Return the [X, Y] coordinate for the center point of the cell that contains the specified text.  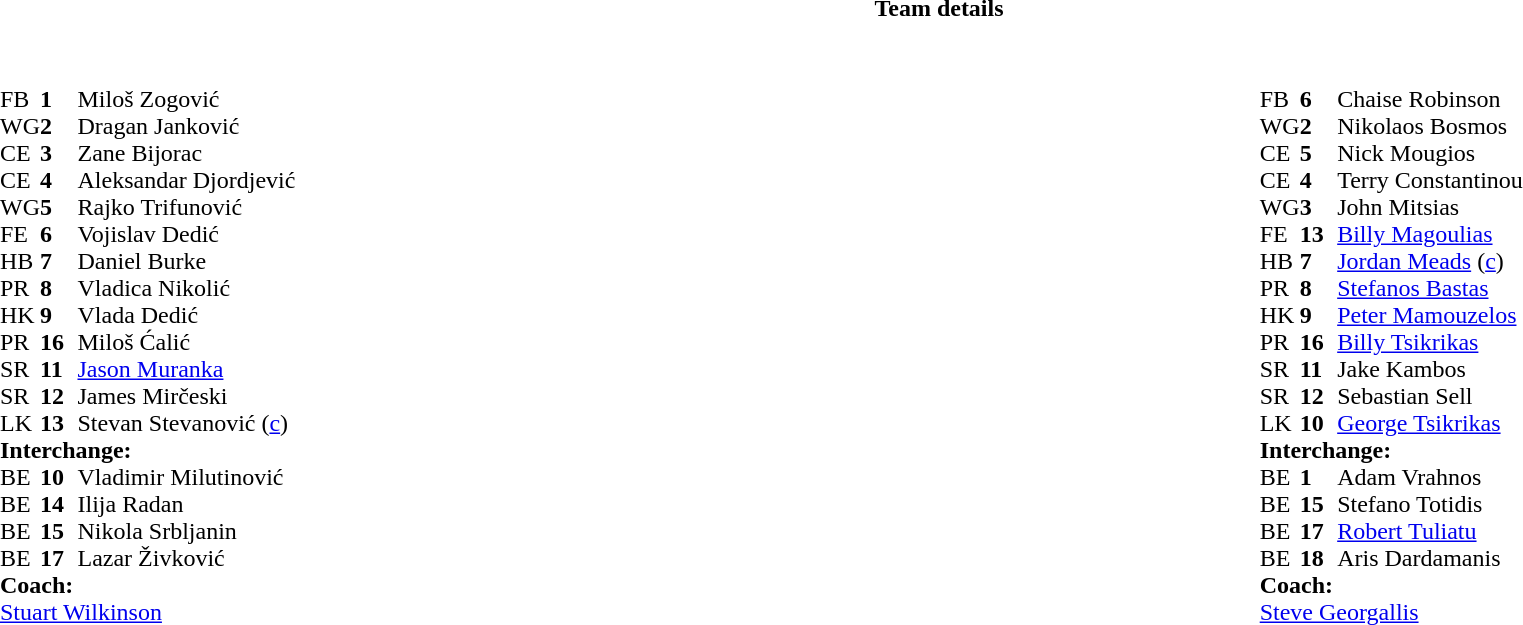
Nikola Srbljanin [186, 532]
Stevan Stevanović (c) [186, 424]
Adam Vrahnos [1430, 478]
John Mitsias [1430, 208]
Nick Mougios [1430, 154]
Sebastian Sell [1430, 396]
Peter Mamouzelos [1430, 316]
Vladimir Milutinović [186, 478]
Jake Kambos [1430, 370]
Aleksandar Djordjević [186, 180]
Vlada Dedić [186, 316]
James Mirčeski [186, 396]
Nikolaos Bosmos [1430, 126]
Lazar Živković [186, 558]
Robert Tuliatu [1430, 532]
Miloš Zogović [186, 100]
Zane Bijorac [186, 154]
Miloš Ćalić [186, 342]
Aris Dardamanis [1430, 558]
Jason Muranka [186, 370]
Billy Tsikrikas [1430, 342]
Jordan Meads (c) [1430, 262]
Rajko Trifunović [186, 208]
Stefanos Bastas [1430, 288]
Vojislav Dedić [186, 234]
18 [1319, 558]
Dragan Janković [186, 126]
Stefano Totidis [1430, 504]
Billy Magoulias [1430, 234]
Daniel Burke [186, 262]
Chaise Robinson [1430, 100]
Vladica Nikolić [186, 288]
Ilija Radan [186, 504]
Terry Constantinou [1430, 180]
George Tsikrikas [1430, 424]
14 [59, 504]
